Detect which cell encompasses the target text, then output its [X, Y] center coordinate. 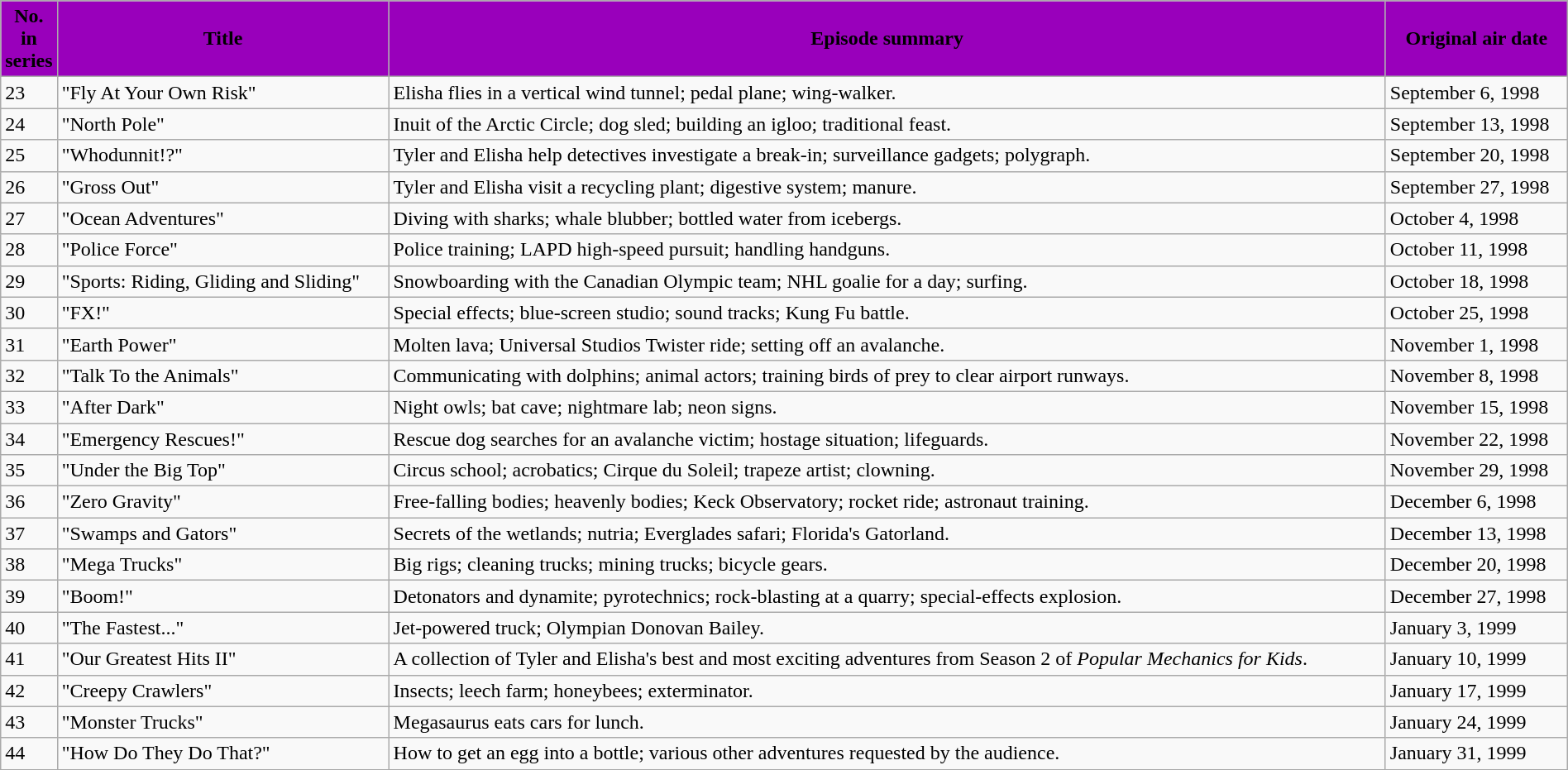
A collection of Tyler and Elisha's best and most exciting adventures from Season 2 of Popular Mechanics for Kids. [887, 659]
Jet-powered truck; Olympian Donovan Bailey. [887, 628]
"Monster Trucks" [223, 722]
December 20, 1998 [1476, 565]
Communicating with dolphins; animal actors; training birds of prey to clear airport runways. [887, 375]
October 4, 1998 [1476, 218]
October 11, 1998 [1476, 250]
January 3, 1999 [1476, 628]
34 [29, 439]
Megasaurus eats cars for lunch. [887, 722]
Title [223, 39]
"FX!" [223, 313]
Night owls; bat cave; nightmare lab; neon signs. [887, 407]
Police training; LAPD high-speed pursuit; handling handguns. [887, 250]
"After Dark" [223, 407]
23 [29, 93]
Snowboarding with the Canadian Olympic team; NHL goalie for a day; surfing. [887, 281]
September 20, 1998 [1476, 155]
26 [29, 187]
November 22, 1998 [1476, 439]
39 [29, 596]
November 29, 1998 [1476, 471]
Diving with sharks; whale blubber; bottled water from icebergs. [887, 218]
"Sports: Riding, Gliding and Sliding" [223, 281]
Free-falling bodies; heavenly bodies; Keck Observatory; rocket ride; astronaut training. [887, 502]
Special effects; blue-screen studio; sound tracks; Kung Fu battle. [887, 313]
Elisha flies in a vertical wind tunnel; pedal plane; wing-walker. [887, 93]
28 [29, 250]
"Emergency Rescues!" [223, 439]
December 13, 1998 [1476, 533]
38 [29, 565]
January 17, 1999 [1476, 691]
No. in series [29, 39]
September 27, 1998 [1476, 187]
January 31, 1999 [1476, 753]
Molten lava; Universal Studios Twister ride; setting off an avalanche. [887, 344]
27 [29, 218]
"Police Force" [223, 250]
"Creepy Crawlers" [223, 691]
"Zero Gravity" [223, 502]
30 [29, 313]
35 [29, 471]
41 [29, 659]
Big rigs; cleaning trucks; mining trucks; bicycle gears. [887, 565]
"Whodunnit!?" [223, 155]
25 [29, 155]
January 24, 1999 [1476, 722]
29 [29, 281]
Insects; leech farm; honeybees; exterminator. [887, 691]
32 [29, 375]
"Talk To the Animals" [223, 375]
"Ocean Adventures" [223, 218]
43 [29, 722]
How to get an egg into a bottle; various other adventures requested by the audience. [887, 753]
Inuit of the Arctic Circle; dog sled; building an igloo; traditional feast. [887, 124]
Detonators and dynamite; pyrotechnics; rock-blasting at a quarry; special-effects explosion. [887, 596]
44 [29, 753]
"Gross Out" [223, 187]
"Swamps and Gators" [223, 533]
"Fly At Your Own Risk" [223, 93]
December 6, 1998 [1476, 502]
Rescue dog searches for an avalanche victim; hostage situation; lifeguards. [887, 439]
"Mega Trucks" [223, 565]
"How Do They Do That?" [223, 753]
November 1, 1998 [1476, 344]
November 15, 1998 [1476, 407]
"The Fastest..." [223, 628]
January 10, 1999 [1476, 659]
"Our Greatest Hits II" [223, 659]
Original air date [1476, 39]
Episode summary [887, 39]
31 [29, 344]
33 [29, 407]
September 6, 1998 [1476, 93]
36 [29, 502]
Tyler and Elisha help detectives investigate a break-in; surveillance gadgets; polygraph. [887, 155]
"Under the Big Top" [223, 471]
"North Pole" [223, 124]
24 [29, 124]
40 [29, 628]
December 27, 1998 [1476, 596]
Circus school; acrobatics; Cirque du Soleil; trapeze artist; clowning. [887, 471]
"Earth Power" [223, 344]
Secrets of the wetlands; nutria; Everglades safari; Florida's Gatorland. [887, 533]
37 [29, 533]
October 18, 1998 [1476, 281]
42 [29, 691]
Tyler and Elisha visit a recycling plant; digestive system; manure. [887, 187]
November 8, 1998 [1476, 375]
September 13, 1998 [1476, 124]
October 25, 1998 [1476, 313]
"Boom!" [223, 596]
